Identify which cell holds the provided text, then report its (x, y) central coordinate. 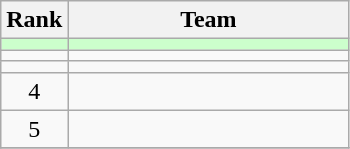
Rank (34, 20)
5 (34, 129)
Team (208, 20)
4 (34, 91)
